Capture the cell that displays the provided text and extract its (x, y) central coordinate. 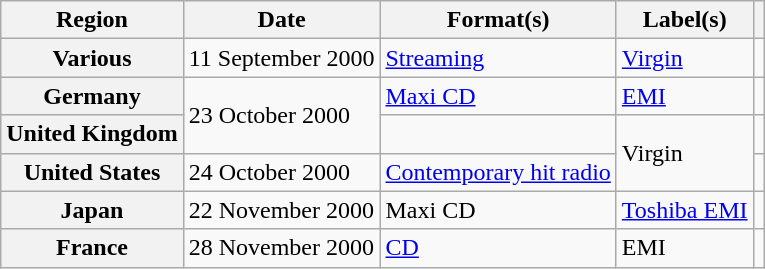
Toshiba EMI (684, 210)
Format(s) (498, 20)
France (92, 248)
Japan (92, 210)
22 November 2000 (282, 210)
Contemporary hit radio (498, 172)
Streaming (498, 58)
24 October 2000 (282, 172)
United Kingdom (92, 134)
11 September 2000 (282, 58)
Various (92, 58)
United States (92, 172)
28 November 2000 (282, 248)
23 October 2000 (282, 115)
Date (282, 20)
Region (92, 20)
Germany (92, 96)
Label(s) (684, 20)
CD (498, 248)
